Scan for the cell matching the given text and deliver its (x, y) coordinate at center. 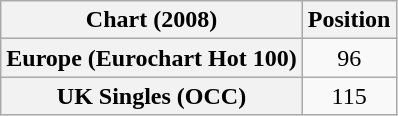
Position (349, 20)
UK Singles (OCC) (152, 96)
115 (349, 96)
96 (349, 58)
Chart (2008) (152, 20)
Europe (Eurochart Hot 100) (152, 58)
